Locate the cell with the specified text and output its (X, Y) center coordinate. 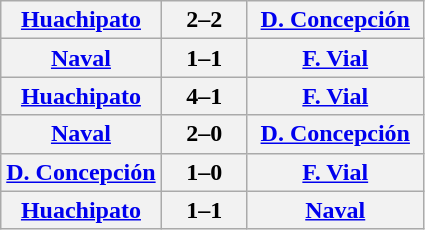
4–1 (204, 96)
1–0 (204, 172)
2–2 (204, 20)
2–0 (204, 134)
